Output the [X, Y] coordinate of the center of the cell containing the given text.  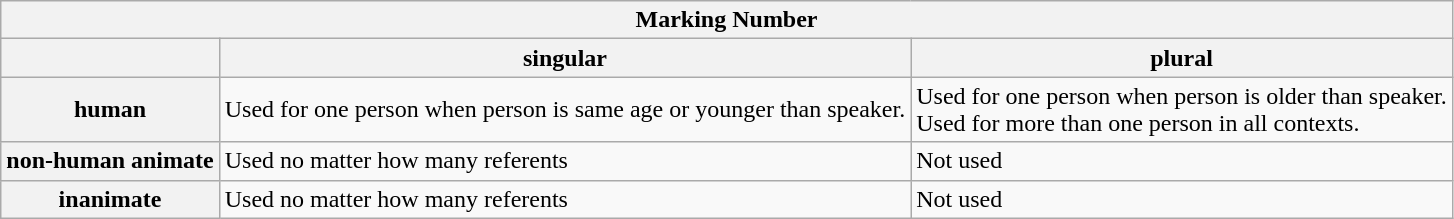
Marking Number [727, 20]
non-human animate [110, 161]
inanimate [110, 199]
Used for one person when person is older than speaker.Used for more than one person in all contexts. [1182, 110]
human [110, 110]
plural [1182, 58]
singular [565, 58]
Used for one person when person is same age or younger than speaker. [565, 110]
